Provide the [x, y] coordinate of the cell's center where the given text is located.  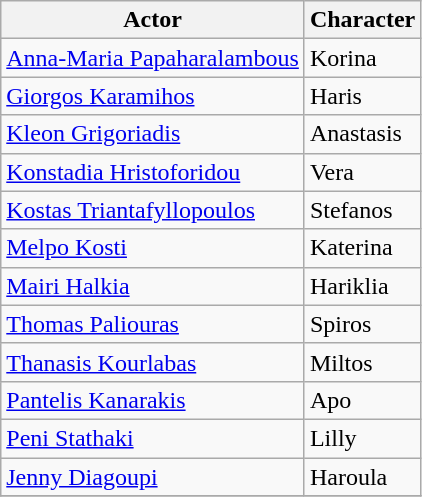
Kleon Grigoriadis [153, 134]
Anna-Maria Papaharalambous [153, 58]
Melpo Kosti [153, 248]
Thanasis Kourlabas [153, 362]
Thomas Paliouras [153, 324]
Katerina [362, 248]
Giorgos Karamihos [153, 96]
Kostas Triantafyllopoulos [153, 210]
Konstadia Hristoforidou [153, 172]
Vera [362, 172]
Character [362, 20]
Peni Stathaki [153, 438]
Jenny Diagoupi [153, 477]
Mairi Halkia [153, 286]
Stefanos [362, 210]
Spiros [362, 324]
Hariklia [362, 286]
Actor [153, 20]
Korina [362, 58]
Pantelis Kanarakis [153, 400]
Anastasis [362, 134]
Haris [362, 96]
Apo [362, 400]
Miltos [362, 362]
Haroula [362, 477]
Lilly [362, 438]
